Return (X, Y) of the center of cell containing provided text 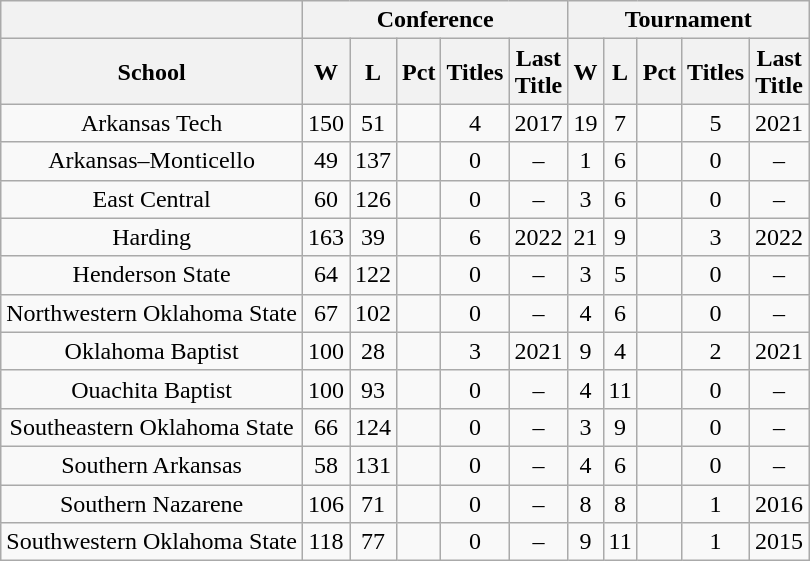
102 (374, 313)
Southern Nazarene (152, 503)
2015 (780, 542)
2016 (780, 503)
77 (374, 542)
71 (374, 503)
19 (586, 123)
64 (326, 275)
Henderson State (152, 275)
67 (326, 313)
Conference (435, 20)
Northwestern Oklahoma State (152, 313)
124 (374, 427)
Harding (152, 237)
106 (326, 503)
Arkansas–Monticello (152, 161)
Oklahoma Baptist (152, 351)
126 (374, 199)
66 (326, 427)
60 (326, 199)
58 (326, 465)
49 (326, 161)
122 (374, 275)
Tournament (688, 20)
Southeastern Oklahoma State (152, 427)
150 (326, 123)
28 (374, 351)
21 (586, 237)
Southern Arkansas (152, 465)
Southwestern Oklahoma State (152, 542)
39 (374, 237)
Arkansas Tech (152, 123)
2 (716, 351)
School (152, 72)
East Central (152, 199)
118 (326, 542)
131 (374, 465)
93 (374, 389)
51 (374, 123)
7 (620, 123)
2017 (538, 123)
Ouachita Baptist (152, 389)
163 (326, 237)
137 (374, 161)
